Find where the given text appears and provide that cell's center as [x, y] coordinate. 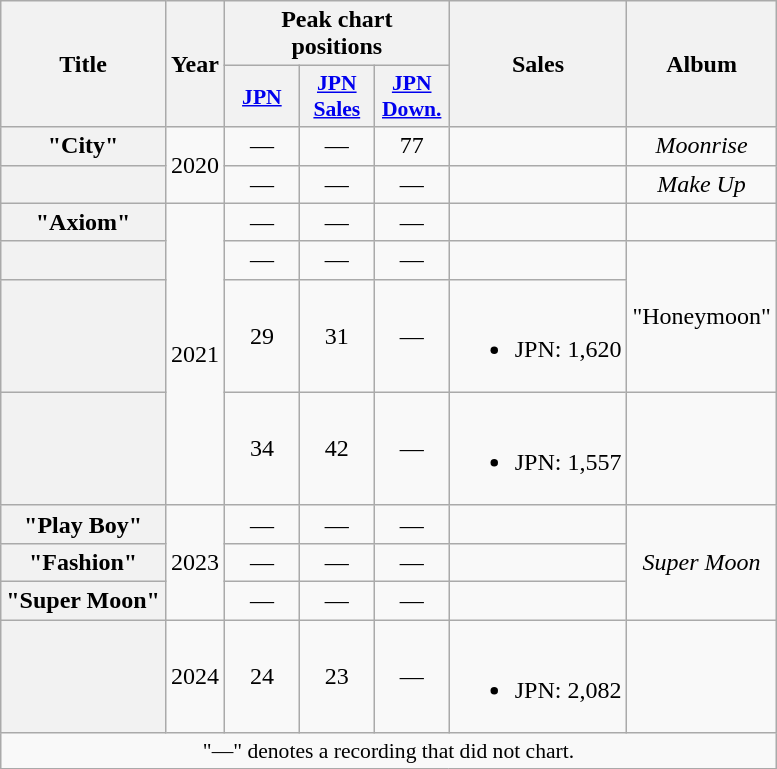
34 [262, 448]
24 [262, 676]
42 [336, 448]
2021 [194, 354]
"Honeymoon" [702, 316]
Title [84, 64]
JPNDown. [412, 96]
2020 [194, 165]
Album [702, 64]
JPN [262, 96]
Moonrise [702, 146]
77 [412, 146]
"City" [84, 146]
23 [336, 676]
31 [336, 336]
"Super Moon" [84, 600]
2024 [194, 676]
"—" denotes a recording that did not chart. [388, 751]
Year [194, 64]
"Fashion" [84, 562]
Sales [538, 64]
JPN: 2,082 [538, 676]
"Play Boy" [84, 524]
2023 [194, 562]
29 [262, 336]
Peak chartpositions [336, 34]
"Axiom" [84, 222]
JPN: 1,620 [538, 336]
Super Moon [702, 562]
JPNSales [336, 96]
JPN: 1,557 [538, 448]
Make Up [702, 184]
